Return [x, y] of the center of cell containing provided text 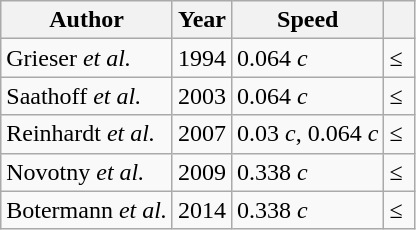
Botermann et al. [87, 210]
2007 [202, 134]
Reinhardt et al. [87, 134]
2003 [202, 96]
Grieser et al. [87, 58]
2014 [202, 210]
Speed [308, 20]
0.03 c, 0.064 c [308, 134]
Novotny et al. [87, 172]
Author [87, 20]
Saathoff et al. [87, 96]
2009 [202, 172]
Year [202, 20]
1994 [202, 58]
